Search for the cell housing the specified text and yield its (X, Y) center coordinate. 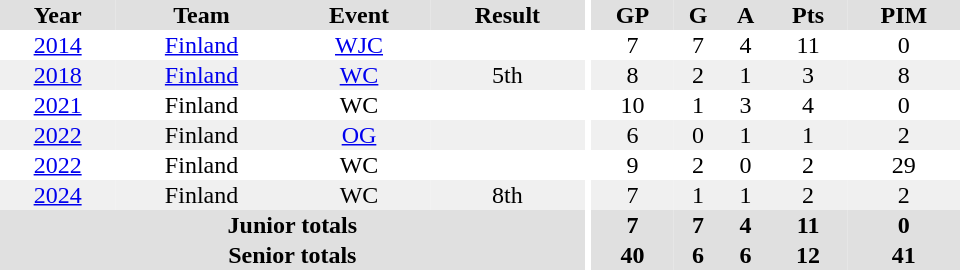
A (746, 15)
Junior totals (292, 225)
Year (58, 15)
9 (632, 165)
41 (904, 255)
2024 (58, 195)
Team (202, 15)
OG (359, 135)
12 (808, 255)
Event (359, 15)
Result (507, 15)
2021 (58, 105)
8th (507, 195)
GP (632, 15)
40 (632, 255)
PIM (904, 15)
2014 (58, 45)
5th (507, 75)
Senior totals (292, 255)
2018 (58, 75)
29 (904, 165)
WJC (359, 45)
Pts (808, 15)
10 (632, 105)
G (698, 15)
